Find where the given text appears and provide that cell's center as (x, y) coordinate. 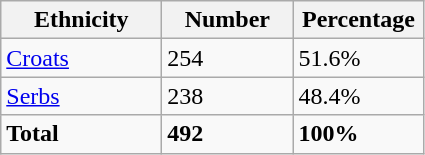
254 (228, 58)
492 (228, 134)
Croats (82, 58)
Number (228, 20)
Ethnicity (82, 20)
100% (358, 134)
Percentage (358, 20)
238 (228, 96)
48.4% (358, 96)
Total (82, 134)
51.6% (358, 58)
Serbs (82, 96)
